Find where the given text appears and provide that cell's center as [x, y] coordinate. 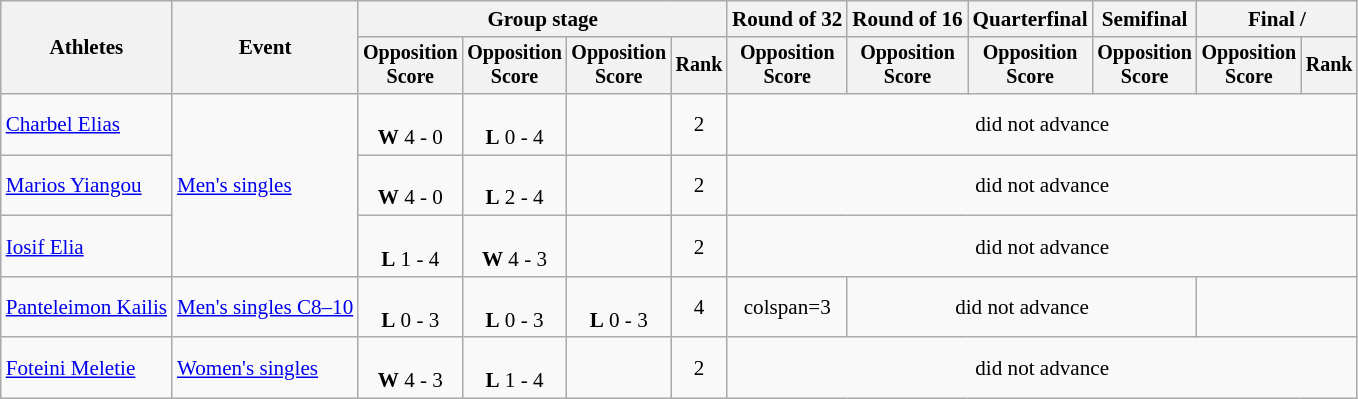
L 2 - 4 [514, 186]
Men's singles [265, 186]
Women's singles [265, 368]
Foteini Meletie [86, 368]
Men's singles C8–10 [265, 308]
Charbel Elias [86, 124]
Semifinal [1145, 18]
Group stage [542, 18]
colspan=3 [787, 308]
Panteleimon Kailis [86, 308]
Marios Yiangou [86, 186]
Quarterfinal [1030, 18]
Athletes [86, 48]
4 [699, 308]
L 0 - 4 [514, 124]
Final / [1277, 18]
Round of 32 [787, 18]
Event [265, 48]
Iosif Elia [86, 246]
Round of 16 [907, 18]
